For the text-containing cell, return its midpoint in (X, Y) coordinate format. 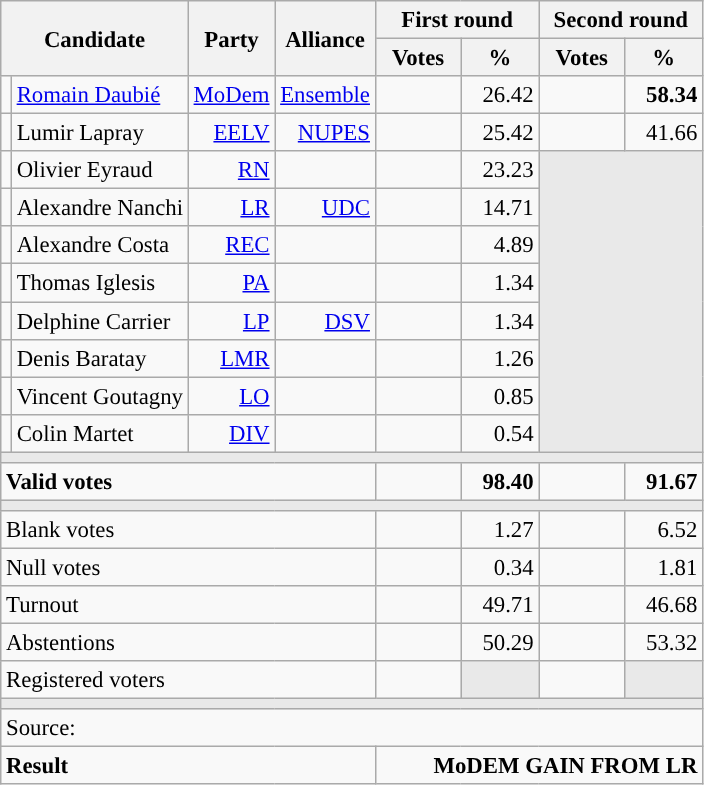
Result (188, 766)
49.71 (500, 605)
Source: (352, 728)
41.66 (664, 133)
1.81 (664, 567)
0.54 (500, 433)
MoDem (232, 95)
NUPES (325, 133)
26.42 (500, 95)
14.71 (500, 208)
1.27 (500, 530)
Turnout (188, 605)
Alexandre Costa (100, 245)
25.42 (500, 133)
Second round (621, 20)
Vincent Goutagny (100, 396)
DSV (325, 321)
Thomas Iglesis (100, 283)
0.34 (500, 567)
RN (232, 170)
Party (232, 38)
Valid votes (188, 482)
Delphine Carrier (100, 321)
Abstentions (188, 643)
PA (232, 283)
4.89 (500, 245)
Candidate (95, 38)
98.40 (500, 482)
46.68 (664, 605)
Blank votes (188, 530)
0.85 (500, 396)
EELV (232, 133)
LO (232, 396)
DIV (232, 433)
23.23 (500, 170)
LMR (232, 358)
53.32 (664, 643)
6.52 (664, 530)
REC (232, 245)
Alexandre Nanchi (100, 208)
Olivier Eyraud (100, 170)
Denis Baratay (100, 358)
UDC (325, 208)
Ensemble (325, 95)
First round (457, 20)
LP (232, 321)
1.26 (500, 358)
Lumir Lapray (100, 133)
Registered voters (188, 680)
Colin Martet (100, 433)
MoDEM GAIN FROM LR (538, 766)
58.34 (664, 95)
LR (232, 208)
50.29 (500, 643)
Null votes (188, 567)
91.67 (664, 482)
Alliance (325, 38)
Romain Daubié (100, 95)
